Provide the (X, Y) coordinate of the cell's center where the given text is located.  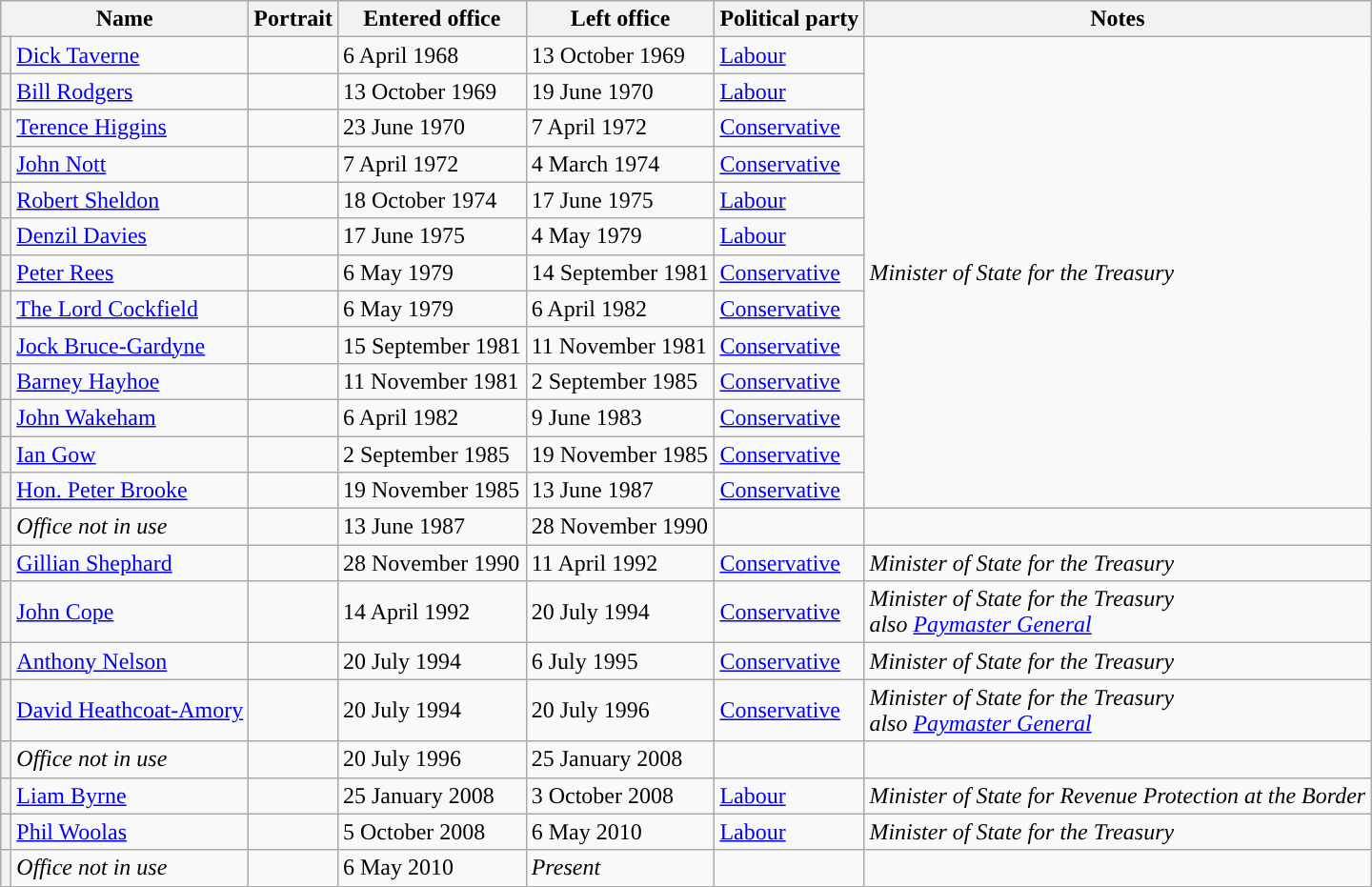
Gillian Shephard (130, 563)
6 July 1995 (620, 661)
6 April 1968 (432, 55)
Present (620, 868)
Peter Rees (130, 272)
Liam Byrne (130, 796)
Robert Sheldon (130, 200)
5 October 2008 (432, 832)
15 September 1981 (432, 345)
11 April 1992 (620, 563)
Political party (789, 19)
Terence Higgins (130, 128)
14 September 1981 (620, 272)
John Wakeham (130, 417)
Ian Gow (130, 454)
Portrait (293, 19)
John Cope (130, 612)
Barney Hayhoe (130, 381)
18 October 1974 (432, 200)
John Nott (130, 164)
Left office (620, 19)
Dick Taverne (130, 55)
19 June 1970 (620, 91)
14 April 1992 (432, 612)
Denzil Davies (130, 236)
Anthony Nelson (130, 661)
The Lord Cockfield (130, 309)
3 October 2008 (620, 796)
Hon. Peter Brooke (130, 491)
Minister of State for Revenue Protection at the Border (1118, 796)
23 June 1970 (432, 128)
Phil Woolas (130, 832)
Notes (1118, 19)
4 March 1974 (620, 164)
Bill Rodgers (130, 91)
Entered office (432, 19)
Name (125, 19)
9 June 1983 (620, 417)
4 May 1979 (620, 236)
Jock Bruce-Gardyne (130, 345)
David Heathcoat-Amory (130, 711)
